For the text-containing cell, return its midpoint in [X, Y] coordinate format. 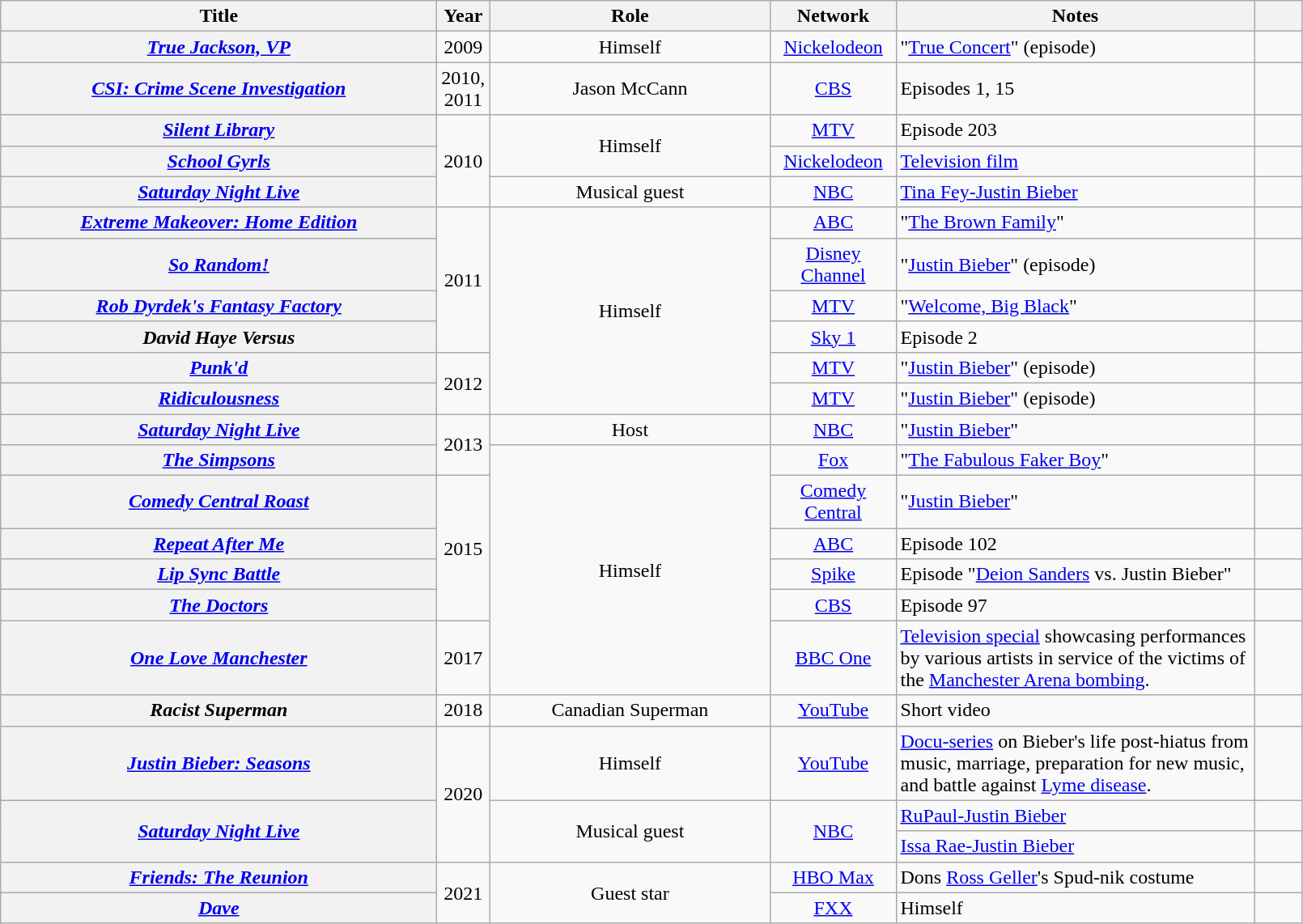
2018 [463, 710]
Short video [1075, 710]
Extreme Makeover: Home Edition [219, 223]
"The Fabulous Faker Boy" [1075, 460]
Title [219, 16]
2012 [463, 383]
Fox [834, 460]
Host [630, 430]
Tina Fey-Justin Bieber [1075, 192]
2010, 2011 [463, 89]
CSI: Crime Scene Investigation [219, 89]
Docu-series on Bieber's life post-hiatus from music, marriage, preparation for new music, and battle against Lyme disease. [1075, 763]
Spike [834, 574]
Episode "Deion Sanders vs. Justin Bieber" [1075, 574]
Episodes 1, 15 [1075, 89]
2009 [463, 47]
Friends: The Reunion [219, 877]
Television film [1075, 161]
Episode 102 [1075, 544]
Network [834, 16]
Issa Rae-Justin Bieber [1075, 846]
Disney Channel [834, 264]
Notes [1075, 16]
BBC One [834, 658]
"The Brown Family" [1075, 223]
2020 [463, 794]
2011 [463, 280]
Repeat After Me [219, 544]
Guest star [630, 892]
Ridiculousness [219, 398]
Role [630, 16]
Comedy Central Roast [219, 502]
Dave [219, 908]
2010 [463, 161]
The Simpsons [219, 460]
Jason McCann [630, 89]
2017 [463, 658]
True Jackson, VP [219, 47]
Television special showcasing performances by various artists in service of the victims of the Manchester Arena bombing. [1075, 658]
School Gyrls [219, 161]
Year [463, 16]
So Random! [219, 264]
Lip Sync Battle [219, 574]
Rob Dyrdek's Fantasy Factory [219, 306]
David Haye Versus [219, 337]
Silent Library [219, 130]
Comedy Central [834, 502]
Racist Superman [219, 710]
Canadian Superman [630, 710]
RuPaul-Justin Bieber [1075, 816]
HBO Max [834, 877]
Episode 2 [1075, 337]
2015 [463, 549]
"Welcome, Big Black" [1075, 306]
2021 [463, 892]
Episode 203 [1075, 130]
The Doctors [219, 605]
Episode 97 [1075, 605]
FXX [834, 908]
Dons Ross Geller's Spud-nik costume [1075, 877]
Punk'd [219, 367]
Justin Bieber: Seasons [219, 763]
One Love Manchester [219, 658]
2013 [463, 445]
"True Concert" (episode) [1075, 47]
Sky 1 [834, 337]
